Detect which cell encompasses the target text, then output its (x, y) center coordinate. 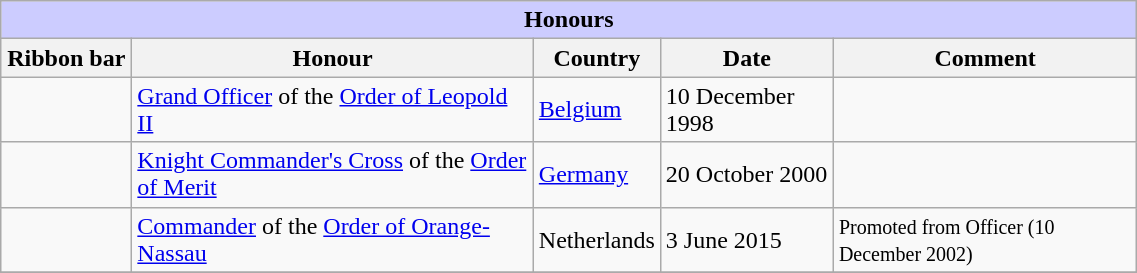
Ribbon bar (66, 58)
Comment (984, 58)
Germany (596, 174)
Commander of the Order of Orange-Nassau (332, 240)
Belgium (596, 110)
Honours (569, 20)
Grand Officer of the Order of Leopold II (332, 110)
Promoted from Officer (10 December 2002) (984, 240)
Country (596, 58)
10 December 1998 (746, 110)
Date (746, 58)
3 June 2015 (746, 240)
Netherlands (596, 240)
Knight Commander's Cross of the Order of Merit (332, 174)
20 October 2000 (746, 174)
Honour (332, 58)
